Extract the [X, Y] coordinate from the center of the cell holding the provided text.  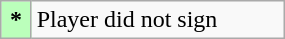
* [16, 20]
Player did not sign [158, 20]
